Provide the (x, y) coordinate of the cell's center where the given text is located.  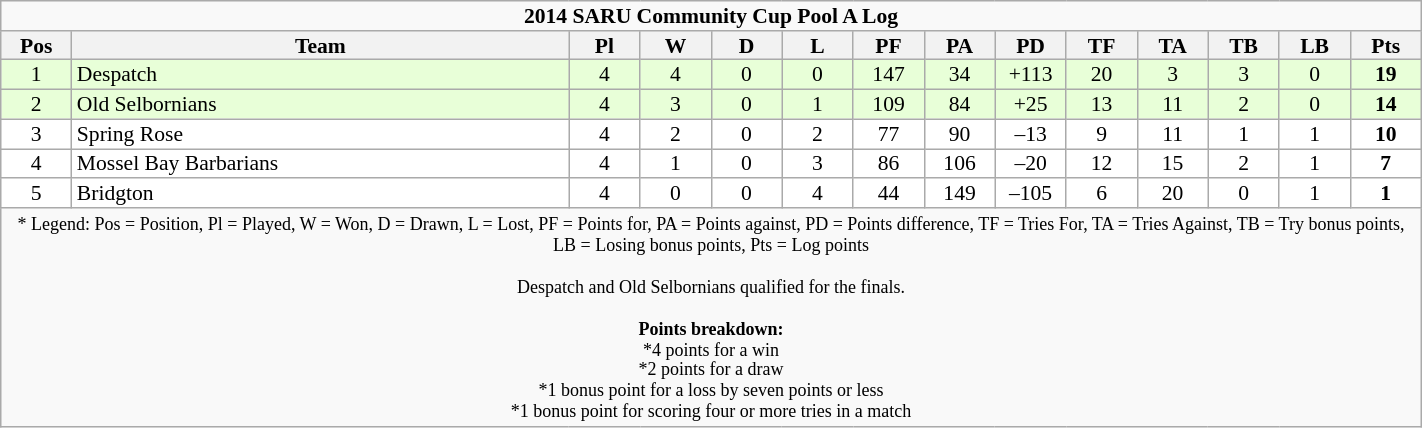
PA (960, 46)
TA (1172, 46)
Old Selbornians (320, 105)
2014 SARU Community Cup Pool A Log (711, 16)
Bridgton (320, 193)
Pl (604, 46)
TF (1102, 46)
147 (888, 75)
19 (1386, 75)
86 (888, 164)
Pts (1386, 46)
10 (1386, 134)
109 (888, 105)
77 (888, 134)
149 (960, 193)
+113 (1030, 75)
6 (1102, 193)
12 (1102, 164)
–13 (1030, 134)
PF (888, 46)
LB (1314, 46)
–20 (1030, 164)
L (818, 46)
–105 (1030, 193)
+25 (1030, 105)
84 (960, 105)
7 (1386, 164)
34 (960, 75)
44 (888, 193)
PD (1030, 46)
14 (1386, 105)
D (746, 46)
9 (1102, 134)
W (676, 46)
TB (1244, 46)
5 (36, 193)
Despatch (320, 75)
90 (960, 134)
Mossel Bay Barbarians (320, 164)
Pos (36, 46)
15 (1172, 164)
13 (1102, 105)
106 (960, 164)
Spring Rose (320, 134)
Team (320, 46)
